Capture the cell that displays the provided text and extract its [x, y] central coordinate. 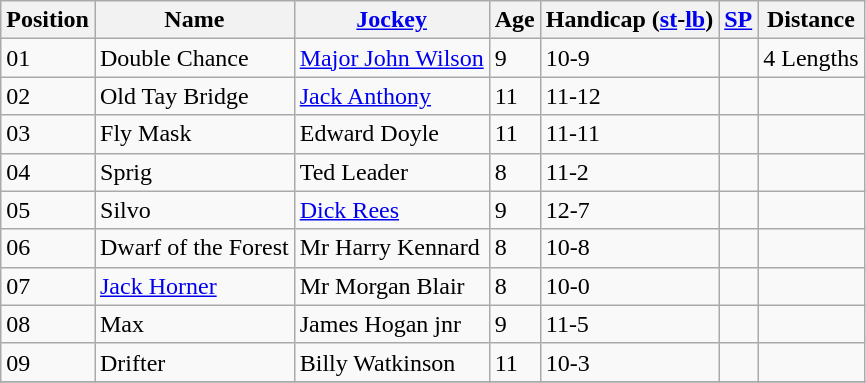
Edward Doyle [392, 134]
09 [48, 362]
10-0 [629, 286]
03 [48, 134]
01 [48, 58]
Double Chance [194, 58]
Distance [811, 20]
4 Lengths [811, 58]
Major John Wilson [392, 58]
11-12 [629, 96]
Name [194, 20]
11-11 [629, 134]
SP [738, 20]
08 [48, 324]
Handicap (st-lb) [629, 20]
06 [48, 248]
Sprig [194, 172]
Mr Morgan Blair [392, 286]
Position [48, 20]
Dwarf of the Forest [194, 248]
07 [48, 286]
10-3 [629, 362]
Age [514, 20]
Silvo [194, 210]
Mr Harry Kennard [392, 248]
Jack Anthony [392, 96]
Drifter [194, 362]
Jockey [392, 20]
11-5 [629, 324]
Dick Rees [392, 210]
Max [194, 324]
10-8 [629, 248]
02 [48, 96]
11-2 [629, 172]
Old Tay Bridge [194, 96]
Jack Horner [194, 286]
Billy Watkinson [392, 362]
Fly Mask [194, 134]
10-9 [629, 58]
05 [48, 210]
James Hogan jnr [392, 324]
04 [48, 172]
12-7 [629, 210]
Ted Leader [392, 172]
